Determine the (X, Y) coordinate at the center of the cell enclosing the given text.  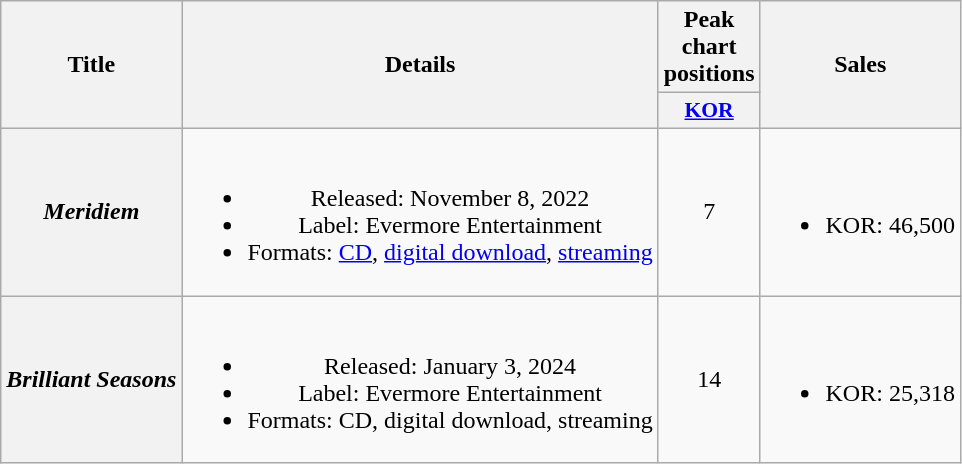
7 (709, 212)
Meridiem (92, 212)
Sales (860, 65)
Details (420, 65)
Released: January 3, 2024Label: Evermore EntertainmentFormats: CD, digital download, streaming (420, 380)
Peak chart positions (709, 47)
Released: November 8, 2022Label: Evermore EntertainmentFormats: CD, digital download, streaming (420, 212)
KOR (709, 111)
KOR: 46,500 (860, 212)
Brilliant Seasons (92, 380)
Title (92, 65)
KOR: 25,318 (860, 380)
14 (709, 380)
